Scan for the cell matching the given text and deliver its [X, Y] coordinate at center. 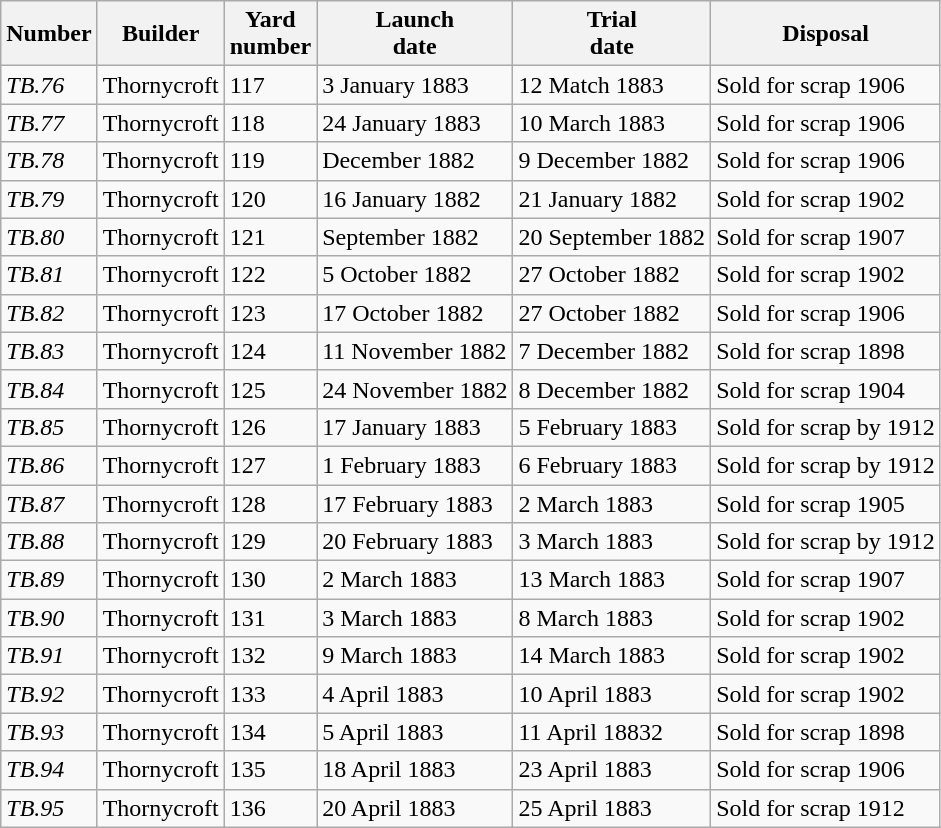
December 1882 [415, 161]
133 [270, 694]
25 April 1883 [612, 808]
122 [270, 275]
TB.91 [49, 656]
TB.81 [49, 275]
Sold for scrap 1904 [826, 389]
Yardnumber [270, 34]
130 [270, 580]
TB.90 [49, 618]
TB.79 [49, 199]
125 [270, 389]
8 December 1882 [612, 389]
124 [270, 351]
24 November 1882 [415, 389]
11 April 18832 [612, 732]
20 September 1882 [612, 237]
TB.88 [49, 542]
132 [270, 656]
Sold for scrap 1912 [826, 808]
17 October 1882 [415, 313]
6 February 1883 [612, 465]
TB.94 [49, 770]
17 February 1883 [415, 503]
118 [270, 123]
10 March 1883 [612, 123]
TB.83 [49, 351]
119 [270, 161]
10 April 1883 [612, 694]
5 February 1883 [612, 427]
14 March 1883 [612, 656]
18 April 1883 [415, 770]
TB.87 [49, 503]
126 [270, 427]
Number [49, 34]
TB.86 [49, 465]
TB.85 [49, 427]
TB.76 [49, 85]
23 April 1883 [612, 770]
20 February 1883 [415, 542]
Launchdate [415, 34]
131 [270, 618]
September 1882 [415, 237]
11 November 1882 [415, 351]
9 December 1882 [612, 161]
3 January 1883 [415, 85]
TB.82 [49, 313]
135 [270, 770]
TB.92 [49, 694]
5 April 1883 [415, 732]
7 December 1882 [612, 351]
1 February 1883 [415, 465]
Disposal [826, 34]
TB.84 [49, 389]
TB.89 [49, 580]
121 [270, 237]
Builder [160, 34]
TB.78 [49, 161]
127 [270, 465]
8 March 1883 [612, 618]
128 [270, 503]
129 [270, 542]
4 April 1883 [415, 694]
16 January 1882 [415, 199]
136 [270, 808]
21 January 1882 [612, 199]
24 January 1883 [415, 123]
5 October 1882 [415, 275]
17 January 1883 [415, 427]
13 March 1883 [612, 580]
12 Match 1883 [612, 85]
Sold for scrap 1905 [826, 503]
20 April 1883 [415, 808]
TB.80 [49, 237]
Trialdate [612, 34]
9 March 1883 [415, 656]
123 [270, 313]
TB.93 [49, 732]
134 [270, 732]
117 [270, 85]
120 [270, 199]
TB.77 [49, 123]
TB.95 [49, 808]
